Find where the given text appears and provide that cell's center as [x, y] coordinate. 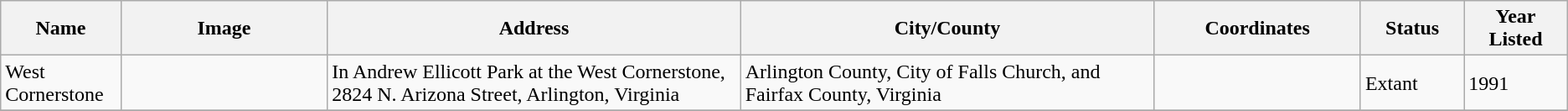
Address [534, 29]
Coordinates [1258, 29]
Status [1412, 29]
In Andrew Ellicott Park at the West Cornerstone, 2824 N. Arizona Street, Arlington, Virginia [534, 82]
Extant [1412, 82]
YearListed [1516, 29]
City/County [946, 29]
1991 [1516, 82]
West Cornerstone [60, 82]
Arlington County, City of Falls Church, and Fairfax County, Virginia [946, 82]
Name [60, 29]
Image [224, 29]
